Search for the cell housing the specified text and yield its [X, Y] center coordinate. 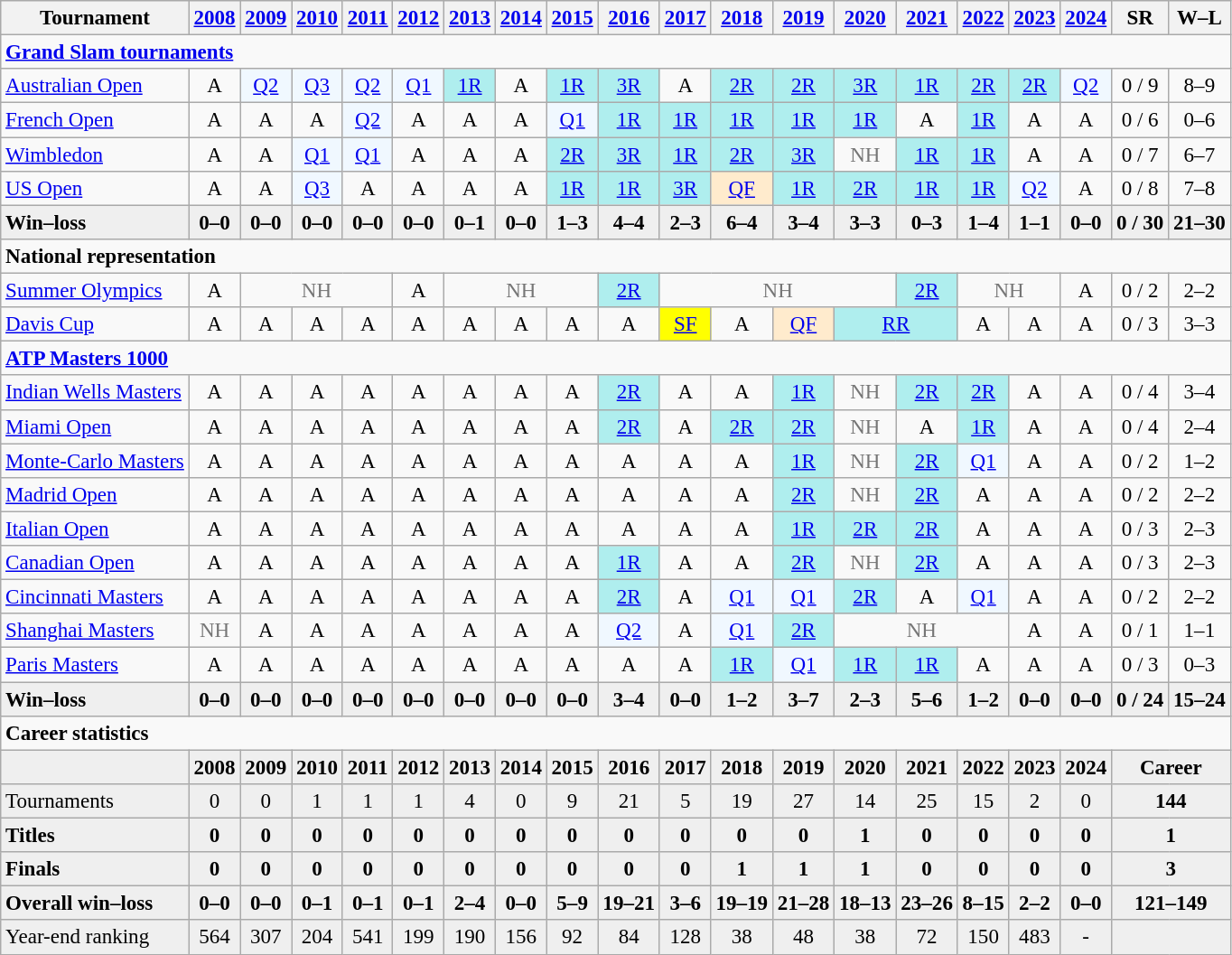
156 [520, 938]
National representation [616, 257]
5–6 [927, 699]
483 [1035, 938]
Cincinnati Masters [95, 597]
48 [803, 938]
199 [419, 938]
18–13 [865, 904]
Summer Olympics [95, 291]
1–3 [573, 222]
3–6 [685, 904]
307 [266, 938]
21 [629, 801]
Paris Masters [95, 665]
Miami Open [95, 426]
564 [215, 938]
3 [1171, 869]
US Open [95, 189]
RR [896, 324]
Grand Slam tournaments [616, 52]
ATP Masters 1000 [616, 359]
21–28 [803, 904]
128 [685, 938]
0 / 6 [1140, 120]
6–4 [742, 222]
Tournaments [95, 801]
150 [983, 938]
0 / 7 [1140, 154]
4–4 [629, 222]
3–7 [803, 699]
Australian Open [95, 86]
204 [318, 938]
Career statistics [616, 734]
Year-end ranking [95, 938]
0 / 24 [1140, 699]
Indian Wells Masters [95, 393]
Monte-Carlo Masters [95, 461]
French Open [95, 120]
19–21 [629, 904]
84 [629, 938]
0 / 30 [1140, 222]
121–149 [1171, 904]
Titles [95, 836]
0 / 9 [1140, 86]
27 [803, 801]
Madrid Open [95, 495]
9 [573, 801]
15–24 [1199, 699]
Tournament [95, 18]
Overall win–loss [95, 904]
19–19 [742, 904]
Finals [95, 869]
190 [470, 938]
19 [742, 801]
2 [1035, 801]
541 [368, 938]
4 [470, 801]
15 [983, 801]
25 [927, 801]
1–4 [983, 222]
23–26 [927, 904]
Italian Open [95, 529]
8–9 [1199, 86]
6–7 [1199, 154]
- [1086, 938]
144 [1171, 801]
7–8 [1199, 189]
W–L [1199, 18]
8–15 [983, 904]
72 [927, 938]
Wimbledon [95, 154]
5–9 [573, 904]
Canadian Open [95, 563]
92 [573, 938]
21–30 [1199, 222]
SR [1140, 18]
5 [685, 801]
Shanghai Masters [95, 631]
SF [685, 324]
Davis Cup [95, 324]
14 [865, 801]
0 / 8 [1140, 189]
Career [1171, 767]
0 / 1 [1140, 631]
0–6 [1199, 120]
